Capture the cell that displays the provided text and extract its (X, Y) central coordinate. 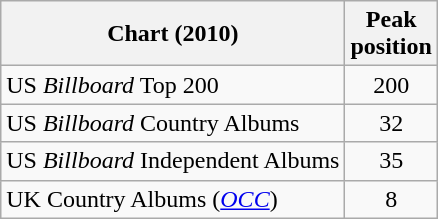
Peakposition (391, 34)
32 (391, 123)
UK Country Albums (OCC) (173, 199)
Chart (2010) (173, 34)
US Billboard Top 200 (173, 85)
US Billboard Country Albums (173, 123)
35 (391, 161)
US Billboard Independent Albums (173, 161)
8 (391, 199)
200 (391, 85)
